Locate the cell with the specified text and output its (x, y) center coordinate. 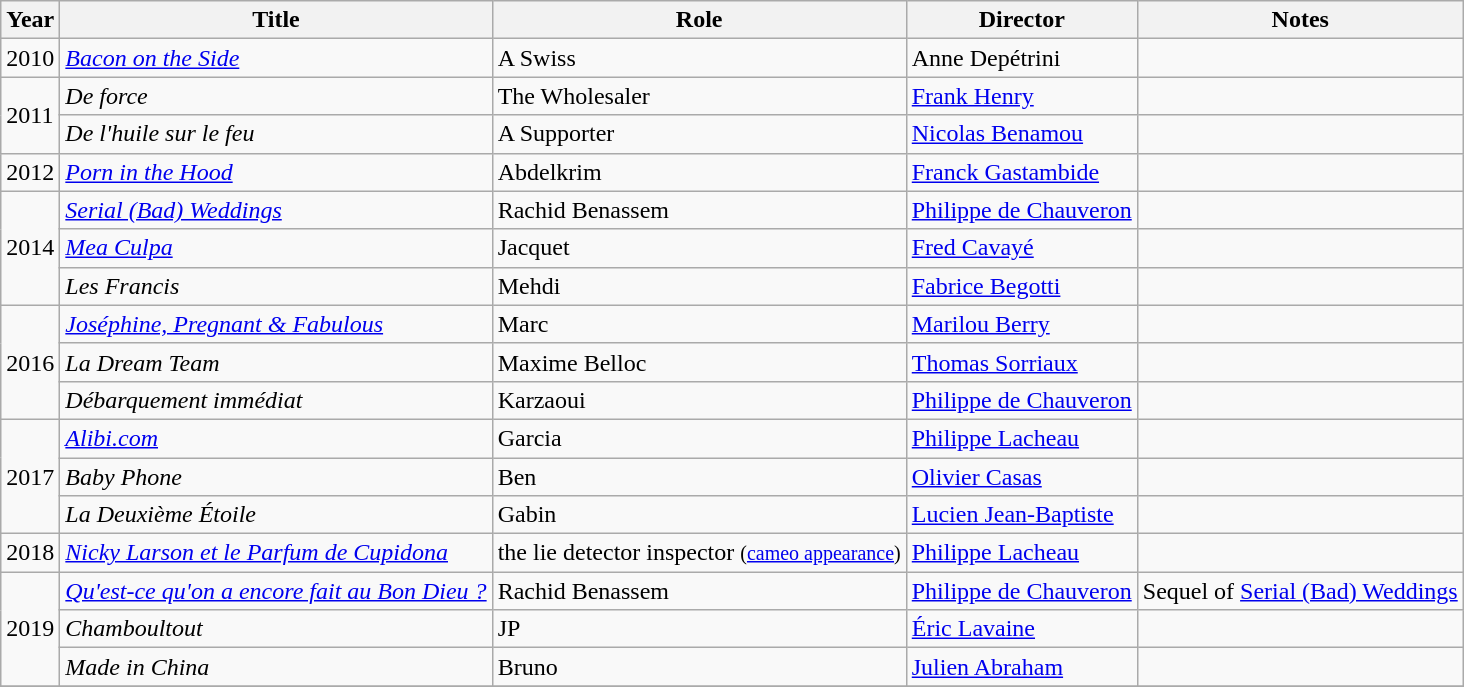
Made in China (276, 667)
Débarquement immédiat (276, 400)
2011 (30, 115)
Notes (1300, 20)
De l'huile sur le feu (276, 134)
Éric Lavaine (1022, 629)
Joséphine, Pregnant & Fabulous (276, 324)
Mehdi (699, 286)
2014 (30, 248)
De force (276, 96)
2017 (30, 476)
Garcia (699, 438)
Jacquet (699, 248)
Bruno (699, 667)
2016 (30, 362)
Porn in the Hood (276, 172)
Mea Culpa (276, 248)
2012 (30, 172)
Fred Cavayé (1022, 248)
Sequel of Serial (Bad) Weddings (1300, 591)
The Wholesaler (699, 96)
A Swiss (699, 58)
Marilou Berry (1022, 324)
Les Francis (276, 286)
Olivier Casas (1022, 477)
Maxime Belloc (699, 362)
Thomas Sorriaux (1022, 362)
Marc (699, 324)
Role (699, 20)
Bacon on the Side (276, 58)
Alibi.com (276, 438)
Year (30, 20)
Gabin (699, 515)
Serial (Bad) Weddings (276, 210)
La Dream Team (276, 362)
Karzaoui (699, 400)
2019 (30, 629)
2018 (30, 553)
Ben (699, 477)
A Supporter (699, 134)
Fabrice Begotti (1022, 286)
Abdelkrim (699, 172)
Chamboultout (276, 629)
La Deuxième Étoile (276, 515)
JP (699, 629)
Baby Phone (276, 477)
Julien Abraham (1022, 667)
Qu'est-ce qu'on a encore fait au Bon Dieu ? (276, 591)
Frank Henry (1022, 96)
2010 (30, 58)
Lucien Jean-Baptiste (1022, 515)
Nicolas Benamou (1022, 134)
Nicky Larson et le Parfum de Cupidona (276, 553)
the lie detector inspector (cameo appearance) (699, 553)
Director (1022, 20)
Title (276, 20)
Franck Gastambide (1022, 172)
Anne Depétrini (1022, 58)
